From the cell containing the given text, extract its center point as [x, y] coordinate. 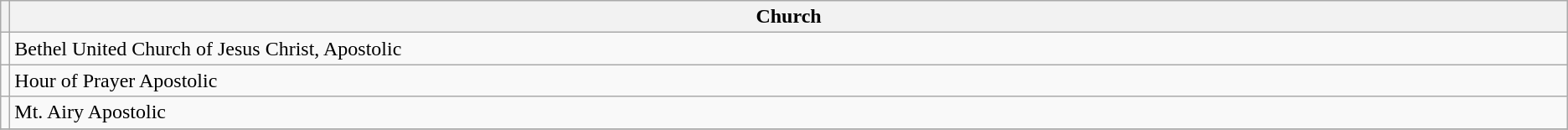
Bethel United Church of Jesus Christ, Apostolic [789, 49]
Mt. Airy Apostolic [789, 112]
Hour of Prayer Apostolic [789, 81]
Church [789, 17]
